Search for the cell housing the specified text and yield its (x, y) center coordinate. 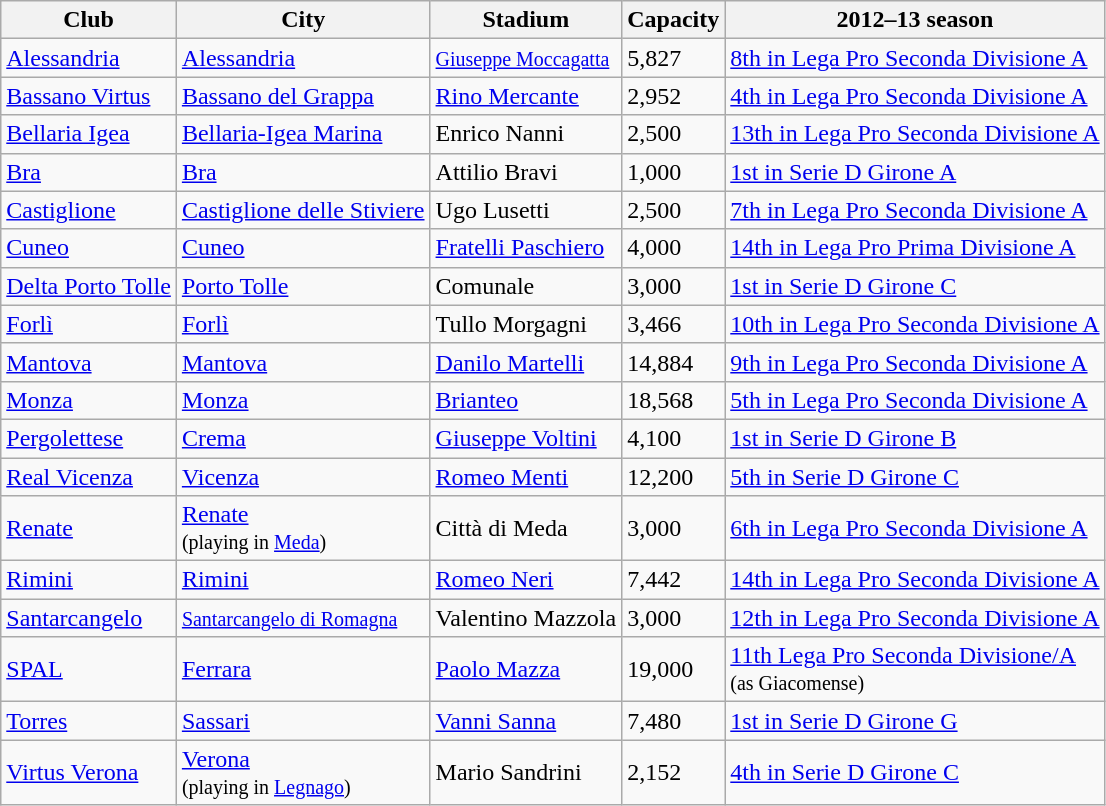
SPAL (89, 670)
12th in Lega Pro Seconda Divisione A (915, 618)
Romeo Neri (526, 580)
Porto Tolle (303, 286)
7,442 (674, 580)
12,200 (674, 477)
Valentino Mazzola (526, 618)
1st in Serie D Girone B (915, 438)
Santarcangelo (89, 618)
Giuseppe Voltini (526, 438)
1st in Serie D Girone C (915, 286)
Vicenza (303, 477)
1st in Serie D Girone A (915, 172)
2,152 (674, 772)
Torres (89, 721)
City (303, 20)
Bassano Virtus (89, 96)
14th in Lega Pro Seconda Divisione A (915, 580)
Stadium (526, 20)
4th in Lega Pro Seconda Divisione A (915, 96)
8th in Lega Pro Seconda Divisione A (915, 58)
4,100 (674, 438)
Virtus Verona (89, 772)
Renate(playing in Meda) (303, 528)
14,884 (674, 362)
Brianteo (526, 400)
Rino Mercante (526, 96)
4th in Serie D Girone C (915, 772)
2,952 (674, 96)
Comunale (526, 286)
Ferrara (303, 670)
10th in Lega Pro Seconda Divisione A (915, 324)
13th in Lega Pro Seconda Divisione A (915, 134)
Bellaria-Igea Marina (303, 134)
Castiglione delle Stiviere (303, 210)
2012–13 season (915, 20)
Fratelli Paschiero (526, 248)
Città di Meda (526, 528)
Verona(playing in Legnago) (303, 772)
Bellaria Igea (89, 134)
1,000 (674, 172)
6th in Lega Pro Seconda Divisione A (915, 528)
3,466 (674, 324)
7,480 (674, 721)
14th in Lega Pro Prima Divisione A (915, 248)
Vanni Sanna (526, 721)
5th in Serie D Girone C (915, 477)
Bassano del Grappa (303, 96)
Crema (303, 438)
4,000 (674, 248)
Santarcangelo di Romagna (303, 618)
Renate (89, 528)
7th in Lega Pro Seconda Divisione A (915, 210)
Sassari (303, 721)
1st in Serie D Girone G (915, 721)
Castiglione (89, 210)
Enrico Nanni (526, 134)
Delta Porto Tolle (89, 286)
Ugo Lusetti (526, 210)
Mario Sandrini (526, 772)
Attilio Bravi (526, 172)
Real Vicenza (89, 477)
Pergolettese (89, 438)
19,000 (674, 670)
5th in Lega Pro Seconda Divisione A (915, 400)
5,827 (674, 58)
11th Lega Pro Seconda Divisione/A(as Giacomense) (915, 670)
Capacity (674, 20)
Paolo Mazza (526, 670)
Club (89, 20)
9th in Lega Pro Seconda Divisione A (915, 362)
Tullo Morgagni (526, 324)
Romeo Menti (526, 477)
Giuseppe Moccagatta (526, 58)
18,568 (674, 400)
Danilo Martelli (526, 362)
